Extract the [X, Y] coordinate from the center of the cell holding the provided text.  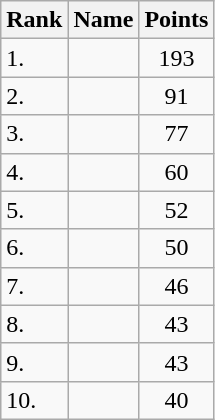
1. [34, 58]
91 [176, 96]
60 [176, 172]
Rank [34, 20]
9. [34, 362]
50 [176, 248]
10. [34, 400]
40 [176, 400]
193 [176, 58]
2. [34, 96]
52 [176, 210]
Name [104, 20]
4. [34, 172]
5. [34, 210]
46 [176, 286]
7. [34, 286]
8. [34, 324]
Points [176, 20]
6. [34, 248]
3. [34, 134]
77 [176, 134]
